Return (X, Y) of the center of cell containing provided text 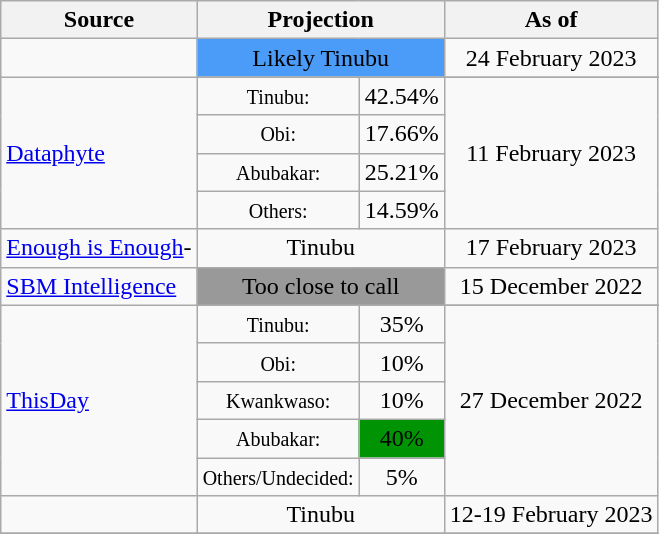
35% (402, 324)
Enough is Enough- (99, 248)
24 February 2023 (551, 58)
12-19 February 2023 (551, 515)
Kwankwaso: (278, 400)
15 December 2022 (551, 286)
Likely Tinubu (320, 58)
11 February 2023 (551, 153)
Dataphyte (99, 153)
17 February 2023 (551, 248)
5% (402, 477)
27 December 2022 (551, 400)
25.21% (402, 172)
42.54% (402, 96)
17.66% (402, 134)
ThisDay (99, 400)
Others: (278, 210)
40% (402, 438)
Others/Undecided: (278, 477)
Too close to call (320, 286)
Source (99, 20)
As of (551, 20)
SBM Intelligence (99, 286)
Projection (320, 20)
14.59% (402, 210)
